Provide the [x, y] coordinate of the cell's center where the given text is located.  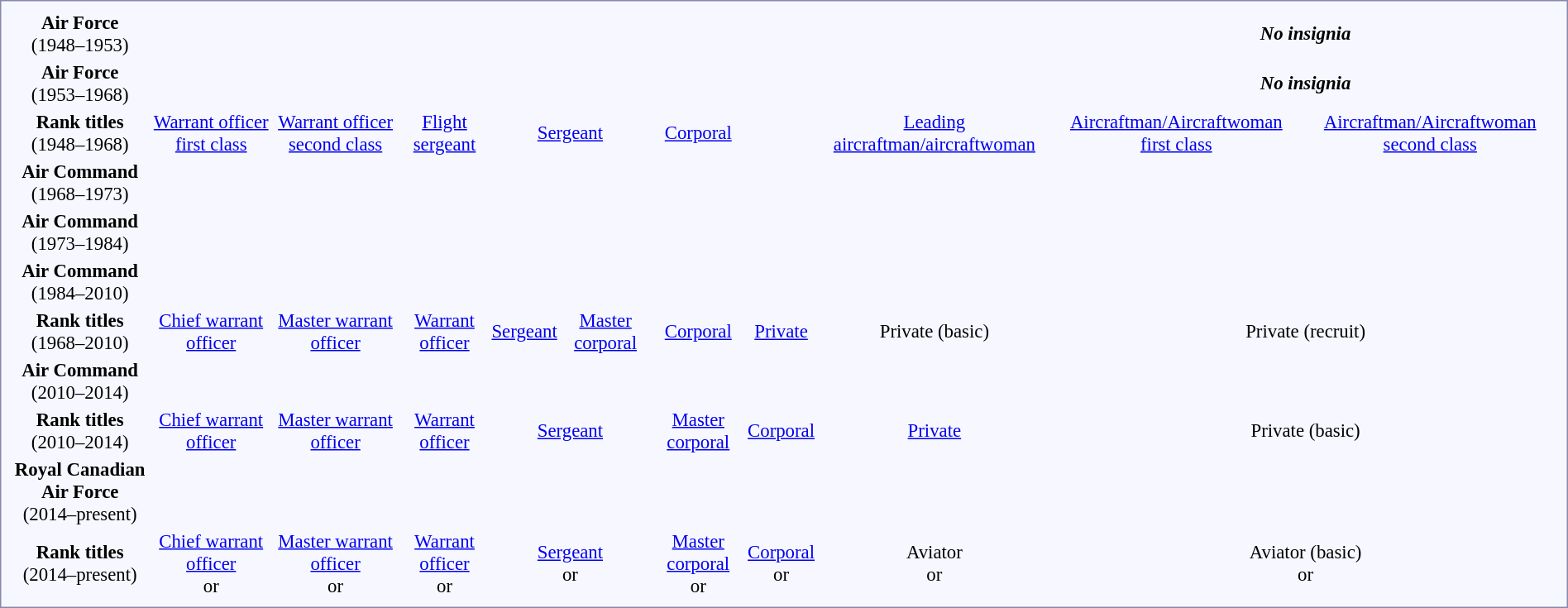
Aviator or [935, 563]
Aircraftman/Aircraftwoman second class [1430, 132]
Warrant officer first class [211, 132]
Air Force(1953–1968) [79, 83]
Air Command(1973–1984) [79, 232]
Royal Canadian Air Force(2014–present) [79, 491]
Chief warrant officer or [211, 563]
Aviator (basic) or [1305, 563]
Flight sergeant [445, 132]
Rank titles(1968–2010) [79, 331]
Rank titles(2010–2014) [79, 430]
Air Command(1984–2010) [79, 281]
Sergeant or [571, 563]
Master warrant officer or [336, 563]
Rank titles(1948–1968) [79, 132]
Warrant officer second class [336, 132]
Private (recruit) [1305, 331]
Warrant officer or [445, 563]
Air Command(1968–1973) [79, 182]
Master corporal or [698, 563]
Aircraftman/Aircraftwoman first class [1176, 132]
Leading aircraftman/aircraftwoman [935, 132]
Air Command(2010–2014) [79, 381]
Air Force(1948–1953) [79, 33]
Rank titles(2014–present) [79, 563]
Corporal or [782, 563]
